Capture the cell that displays the provided text and extract its (x, y) central coordinate. 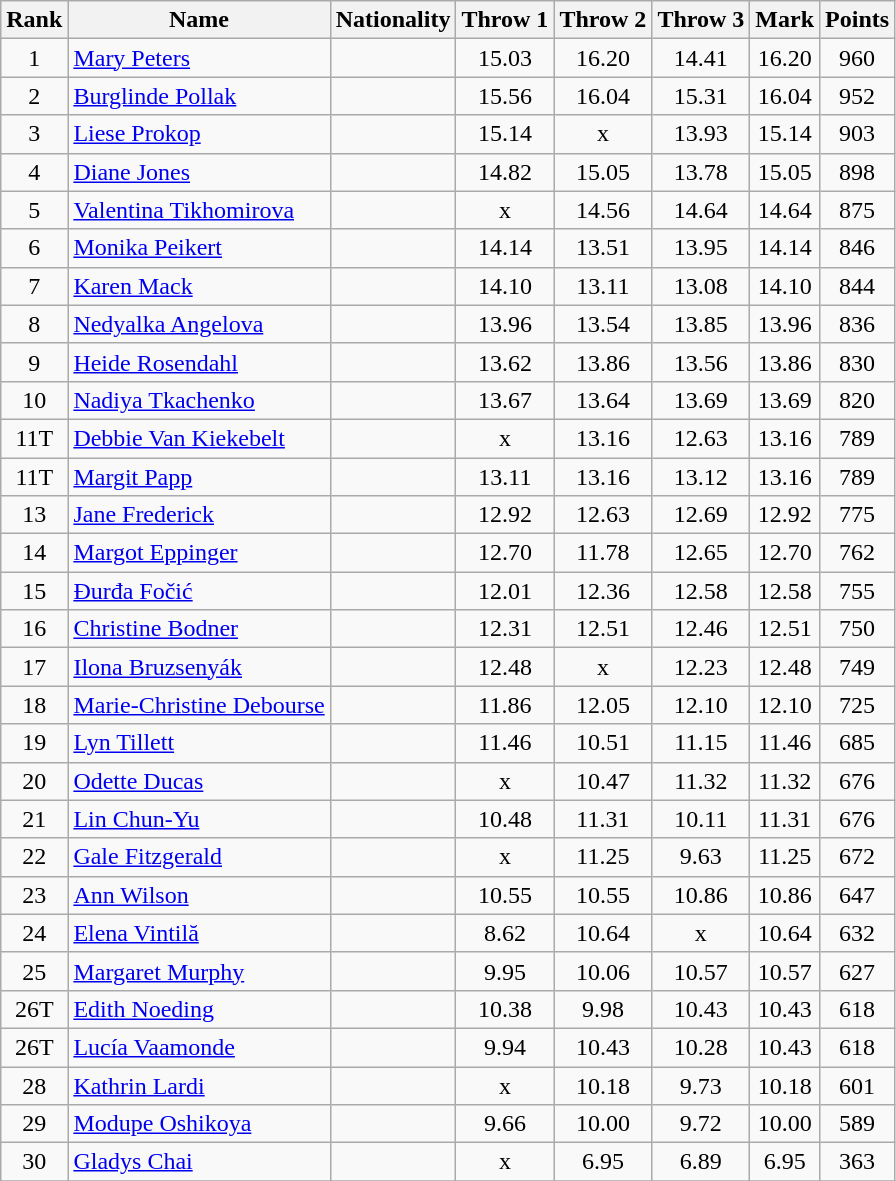
589 (858, 1124)
12.05 (603, 705)
Burglinde Pollak (199, 96)
11.15 (701, 743)
Heide Rosendahl (199, 362)
Gladys Chai (199, 1162)
Ann Wilson (199, 895)
22 (34, 857)
Lyn Tillett (199, 743)
23 (34, 895)
12.23 (701, 667)
13.12 (701, 477)
647 (858, 895)
Edith Noeding (199, 1009)
24 (34, 933)
20 (34, 781)
Margaret Murphy (199, 971)
6 (34, 248)
749 (858, 667)
13.08 (701, 286)
898 (858, 172)
12.31 (505, 629)
Lucía Vaamonde (199, 1047)
Christine Bodner (199, 629)
Karen Mack (199, 286)
10.38 (505, 1009)
Elena Vintilă (199, 933)
18 (34, 705)
Monika Peikert (199, 248)
14.56 (603, 210)
Margit Papp (199, 477)
750 (858, 629)
830 (858, 362)
685 (858, 743)
12.01 (505, 591)
820 (858, 400)
29 (34, 1124)
Jane Frederick (199, 515)
9.95 (505, 971)
601 (858, 1085)
Marie-Christine Debourse (199, 705)
13.54 (603, 324)
12.69 (701, 515)
10.11 (701, 819)
13 (34, 515)
762 (858, 553)
Modupe Oshikoya (199, 1124)
8.62 (505, 933)
3 (34, 134)
17 (34, 667)
Diane Jones (199, 172)
2 (34, 96)
Name (199, 20)
Mark (785, 20)
960 (858, 58)
8 (34, 324)
10 (34, 400)
11.86 (505, 705)
627 (858, 971)
Debbie Van Kiekebelt (199, 438)
844 (858, 286)
13.56 (701, 362)
672 (858, 857)
Margot Eppinger (199, 553)
Gale Fitzgerald (199, 857)
19 (34, 743)
Throw 1 (505, 20)
Throw 2 (603, 20)
Valentina Tikhomirova (199, 210)
Odette Ducas (199, 781)
14.82 (505, 172)
836 (858, 324)
Ilona Bruzsenyák (199, 667)
5 (34, 210)
Lin Chun-Yu (199, 819)
7 (34, 286)
903 (858, 134)
Liese Prokop (199, 134)
1 (34, 58)
13.64 (603, 400)
10.48 (505, 819)
15.56 (505, 96)
14 (34, 553)
15 (34, 591)
755 (858, 591)
Points (858, 20)
9.66 (505, 1124)
13.78 (701, 172)
30 (34, 1162)
9 (34, 362)
Throw 3 (701, 20)
21 (34, 819)
Mary Peters (199, 58)
9.72 (701, 1124)
25 (34, 971)
952 (858, 96)
9.94 (505, 1047)
363 (858, 1162)
13.51 (603, 248)
15.03 (505, 58)
846 (858, 248)
Nedyalka Angelova (199, 324)
875 (858, 210)
28 (34, 1085)
10.47 (603, 781)
13.85 (701, 324)
725 (858, 705)
10.28 (701, 1047)
Đurđa Fočić (199, 591)
9.73 (701, 1085)
11.78 (603, 553)
13.67 (505, 400)
12.65 (701, 553)
13.93 (701, 134)
775 (858, 515)
13.95 (701, 248)
14.41 (701, 58)
632 (858, 933)
15.31 (701, 96)
6.89 (701, 1162)
16 (34, 629)
10.51 (603, 743)
10.06 (603, 971)
Rank (34, 20)
Nationality (393, 20)
Nadiya Tkachenko (199, 400)
9.63 (701, 857)
12.46 (701, 629)
13.62 (505, 362)
Kathrin Lardi (199, 1085)
4 (34, 172)
12.36 (603, 591)
9.98 (603, 1009)
